Identify which cell holds the provided text, then report its (X, Y) central coordinate. 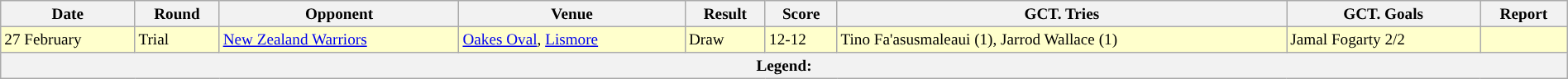
Tino Fa'asusmaleaui (1), Jarrod Wallace (1) (1062, 39)
27 February (68, 39)
Result (724, 14)
12-12 (801, 39)
Date (68, 14)
Jamal Fogarty 2/2 (1384, 39)
Report (1524, 14)
Venue (572, 14)
Round (177, 14)
Score (801, 14)
Oakes Oval, Lismore (572, 39)
Opponent (339, 14)
GCT. Goals (1384, 14)
New Zealand Warriors (339, 39)
Legend: (784, 66)
GCT. Tries (1062, 14)
Trial (177, 39)
Draw (724, 39)
